Output the [X, Y] coordinate of the center of the cell containing the given text.  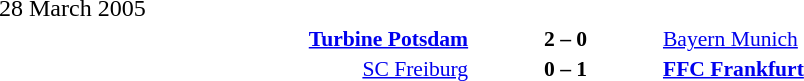
2 – 0 [566, 38]
